Return (X, Y) of the center of cell containing provided text 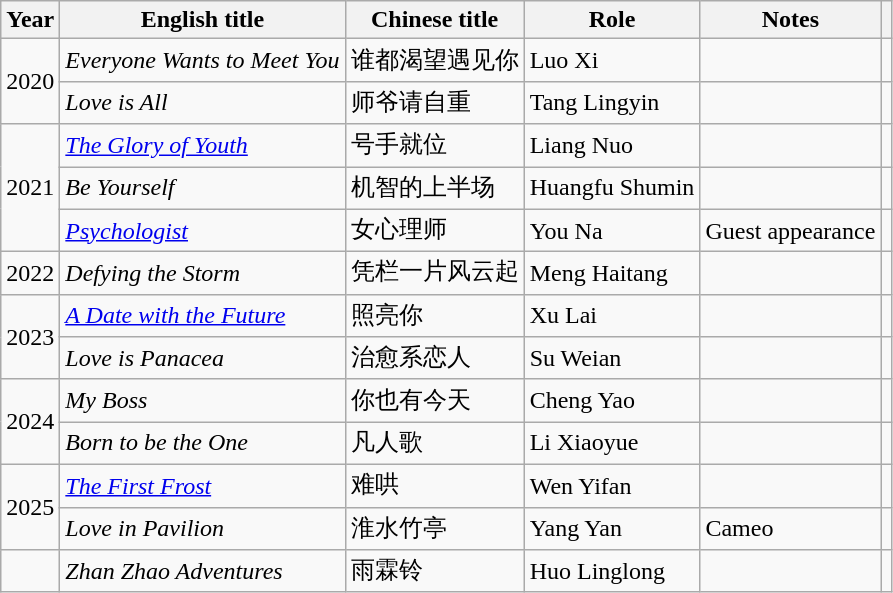
Notes (790, 20)
The Glory of Youth (202, 146)
Yang Yan (612, 528)
English title (202, 20)
2025 (30, 506)
2023 (30, 336)
Liang Nuo (612, 146)
2022 (30, 274)
Li Xiaoyue (612, 444)
Wen Yifan (612, 486)
Huangfu Shumin (612, 188)
治愈系恋人 (434, 358)
Cameo (790, 528)
谁都渴望遇见你 (434, 60)
Be Yourself (202, 188)
Tang Lingyin (612, 102)
Psychologist (202, 230)
Luo Xi (612, 60)
Love is Panacea (202, 358)
The First Frost (202, 486)
Guest appearance (790, 230)
Chinese title (434, 20)
Zhan Zhao Adventures (202, 572)
Xu Lai (612, 316)
Meng Haitang (612, 274)
师爷请自重 (434, 102)
Role (612, 20)
淮水竹亭 (434, 528)
Su Weian (612, 358)
You Na (612, 230)
Everyone Wants to Meet You (202, 60)
Born to be the One (202, 444)
女心理师 (434, 230)
2021 (30, 188)
照亮你 (434, 316)
A Date with the Future (202, 316)
2020 (30, 82)
Cheng Yao (612, 400)
凡人歌 (434, 444)
My Boss (202, 400)
2024 (30, 422)
号手就位 (434, 146)
Love is All (202, 102)
你也有今天 (434, 400)
Defying the Storm (202, 274)
机智的上半场 (434, 188)
Year (30, 20)
凭栏一片风云起 (434, 274)
Love in Pavilion (202, 528)
Huo Linglong (612, 572)
难哄 (434, 486)
雨霖铃 (434, 572)
